Extract the (x, y) coordinate from the center of the cell holding the provided text.  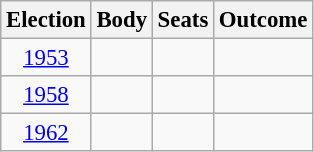
1958 (46, 95)
1953 (46, 58)
Seats (182, 20)
Body (122, 20)
Outcome (264, 20)
Election (46, 20)
1962 (46, 133)
